Detect which cell encompasses the target text, then output its (X, Y) center coordinate. 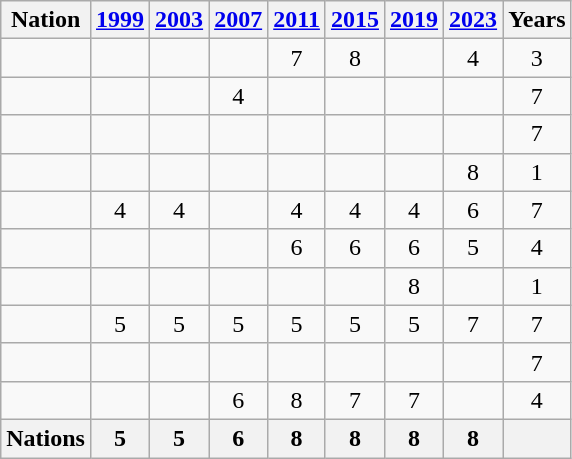
2003 (180, 20)
2019 (414, 20)
2007 (238, 20)
Nations (46, 438)
1999 (120, 20)
2023 (474, 20)
2015 (354, 20)
3 (537, 58)
Years (537, 20)
2011 (297, 20)
Nation (46, 20)
